Capture the cell that displays the provided text and extract its (X, Y) central coordinate. 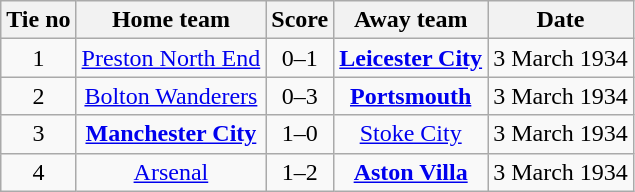
4 (38, 172)
Portsmouth (411, 96)
Manchester City (171, 134)
Preston North End (171, 58)
Away team (411, 20)
Tie no (38, 20)
1 (38, 58)
Bolton Wanderers (171, 96)
Aston Villa (411, 172)
2 (38, 96)
Score (300, 20)
Date (561, 20)
Arsenal (171, 172)
Stoke City (411, 134)
0–3 (300, 96)
0–1 (300, 58)
1–2 (300, 172)
1–0 (300, 134)
Leicester City (411, 58)
Home team (171, 20)
3 (38, 134)
